Detect which cell encompasses the target text, then output its [X, Y] center coordinate. 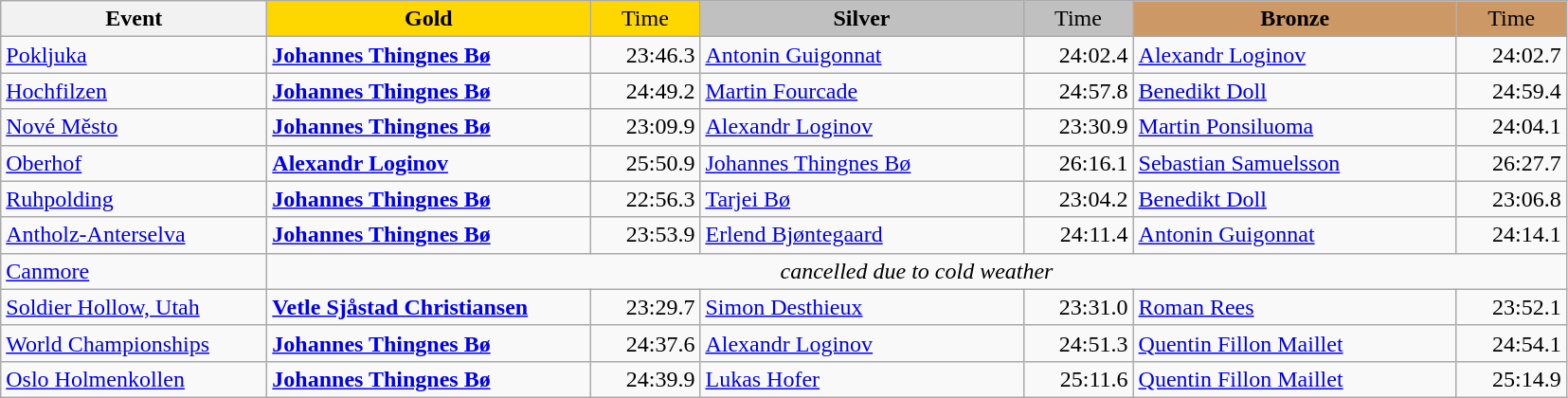
Bronze [1294, 19]
23:04.2 [1078, 199]
Tarjei Bø [862, 199]
Erlend Bjøntegaard [862, 235]
23:29.7 [645, 307]
Roman Rees [1294, 307]
cancelled due to cold weather [917, 271]
Oberhof [135, 163]
Antholz-Anterselva [135, 235]
25:11.6 [1078, 379]
26:16.1 [1078, 163]
24:49.2 [645, 91]
Canmore [135, 271]
Martin Ponsiluoma [1294, 127]
24:59.4 [1511, 91]
25:50.9 [645, 163]
Vetle Sjåstad Christiansen [428, 307]
25:14.9 [1511, 379]
23:30.9 [1078, 127]
24:51.3 [1078, 343]
24:54.1 [1511, 343]
Martin Fourcade [862, 91]
Ruhpolding [135, 199]
24:37.6 [645, 343]
Gold [428, 19]
Sebastian Samuelsson [1294, 163]
World Championships [135, 343]
Event [135, 19]
Simon Desthieux [862, 307]
23:09.9 [645, 127]
24:04.1 [1511, 127]
23:53.9 [645, 235]
22:56.3 [645, 199]
24:57.8 [1078, 91]
Nové Město [135, 127]
Silver [862, 19]
24:11.4 [1078, 235]
24:14.1 [1511, 235]
26:27.7 [1511, 163]
24:39.9 [645, 379]
Hochfilzen [135, 91]
23:52.1 [1511, 307]
Pokljuka [135, 55]
24:02.7 [1511, 55]
24:02.4 [1078, 55]
23:06.8 [1511, 199]
23:46.3 [645, 55]
Soldier Hollow, Utah [135, 307]
23:31.0 [1078, 307]
Lukas Hofer [862, 379]
Oslo Holmenkollen [135, 379]
